Detect which cell encompasses the target text, then output its [x, y] center coordinate. 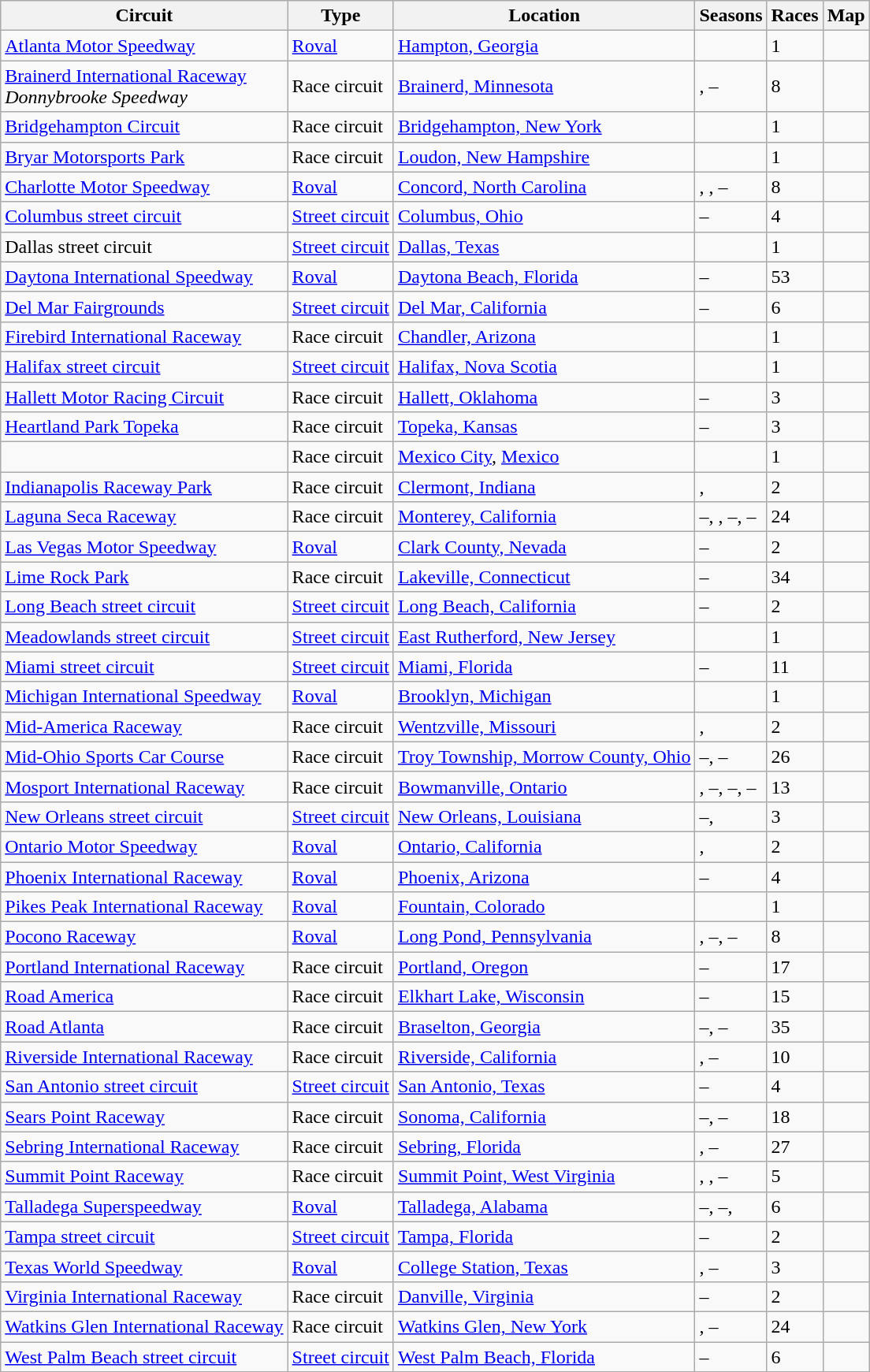
Loudon, New Hampshire [544, 157]
Chandler, Arizona [544, 336]
Lakeville, Connecticut [544, 577]
Meadowlands street circuit [144, 637]
Concord, North Carolina [544, 187]
Topeka, Kansas [544, 427]
Sebring, Florida [544, 1147]
Del Mar Fairgrounds [144, 307]
Bowmanville, Ontario [544, 786]
West Palm Beach, Florida [544, 1356]
Long Beach, California [544, 607]
Long Beach street circuit [144, 607]
Tampa street circuit [144, 1236]
Clark County, Nevada [544, 547]
Atlanta Motor Speedway [144, 46]
Heartland Park Topeka [144, 427]
Clermont, Indiana [544, 487]
–, [731, 816]
College Station, Texas [544, 1266]
Daytona Beach, Florida [544, 277]
Sonoma, California [544, 1117]
Bridgehampton, New York [544, 127]
Portland International Raceway [144, 967]
Riverside International Raceway [144, 1057]
Riverside, California [544, 1057]
Brainerd, Minnesota [544, 87]
Summit Point Raceway [144, 1177]
Races [794, 16]
Halifax, Nova Scotia [544, 366]
Texas World Speedway [144, 1266]
11 [794, 667]
Road America [144, 997]
Del Mar, California [544, 307]
Dallas, Texas [544, 247]
Virginia International Raceway [144, 1296]
Mid-Ohio Sports Car Course [144, 757]
Circuit [144, 16]
Ontario Motor Speedway [144, 846]
Brainerd International RacewayDonnybrooke Speedway [144, 87]
San Antonio street circuit [144, 1087]
Charlotte Motor Speedway [144, 187]
15 [794, 997]
26 [794, 757]
Las Vegas Motor Speedway [144, 547]
Wentzville, Missouri [544, 727]
San Antonio, Texas [544, 1087]
Mosport International Raceway [144, 786]
Braselton, Georgia [544, 1027]
10 [794, 1057]
Seasons [731, 16]
–, –, [731, 1207]
, –, –, – [731, 786]
35 [794, 1027]
17 [794, 967]
Hampton, Georgia [544, 46]
Elkhart Lake, Wisconsin [544, 997]
Pikes Peak International Raceway [144, 907]
Danville, Virginia [544, 1296]
27 [794, 1147]
Miami, Florida [544, 667]
West Palm Beach street circuit [144, 1356]
Location [544, 16]
Columbus, Ohio [544, 217]
5 [794, 1177]
Indianapolis Raceway Park [144, 487]
Daytona International Speedway [144, 277]
Bryar Motorsports Park [144, 157]
Columbus street circuit [144, 217]
53 [794, 277]
Hallett Motor Racing Circuit [144, 396]
Long Pond, Pennsylvania [544, 937]
Summit Point, West Virginia [544, 1177]
Watkins Glen International Raceway [144, 1326]
Phoenix, Arizona [544, 877]
Firebird International Raceway [144, 336]
Watkins Glen, New York [544, 1326]
Hallett, Oklahoma [544, 396]
Fountain, Colorado [544, 907]
Map [846, 16]
Michigan International Speedway [144, 697]
Pocono Raceway [144, 937]
Talladega, Alabama [544, 1207]
34 [794, 577]
East Rutherford, New Jersey [544, 637]
Phoenix International Raceway [144, 877]
Sears Point Raceway [144, 1117]
Lime Rock Park [144, 577]
Portland, Oregon [544, 967]
–, , –, – [731, 517]
Road Atlanta [144, 1027]
Type [340, 16]
Bridgehampton Circuit [144, 127]
, –, – [731, 937]
Monterey, California [544, 517]
Brooklyn, Michigan [544, 697]
Tampa, Florida [544, 1236]
Halifax street circuit [144, 366]
Sebring International Raceway [144, 1147]
New Orleans, Louisiana [544, 816]
Troy Township, Morrow County, Ohio [544, 757]
New Orleans street circuit [144, 816]
Miami street circuit [144, 667]
Laguna Seca Raceway [144, 517]
Mid-America Raceway [144, 727]
Ontario, California [544, 846]
18 [794, 1117]
Talladega Superspeedway [144, 1207]
Mexico City, Mexico [544, 457]
Dallas street circuit [144, 247]
13 [794, 786]
